Capture the cell that displays the provided text and extract its [x, y] central coordinate. 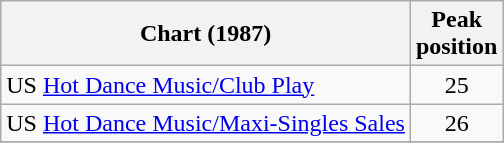
US Hot Dance Music/Maxi-Singles Sales [206, 123]
Peakposition [456, 34]
25 [456, 85]
Chart (1987) [206, 34]
26 [456, 123]
US Hot Dance Music/Club Play [206, 85]
